Search for the cell housing the specified text and yield its (x, y) center coordinate. 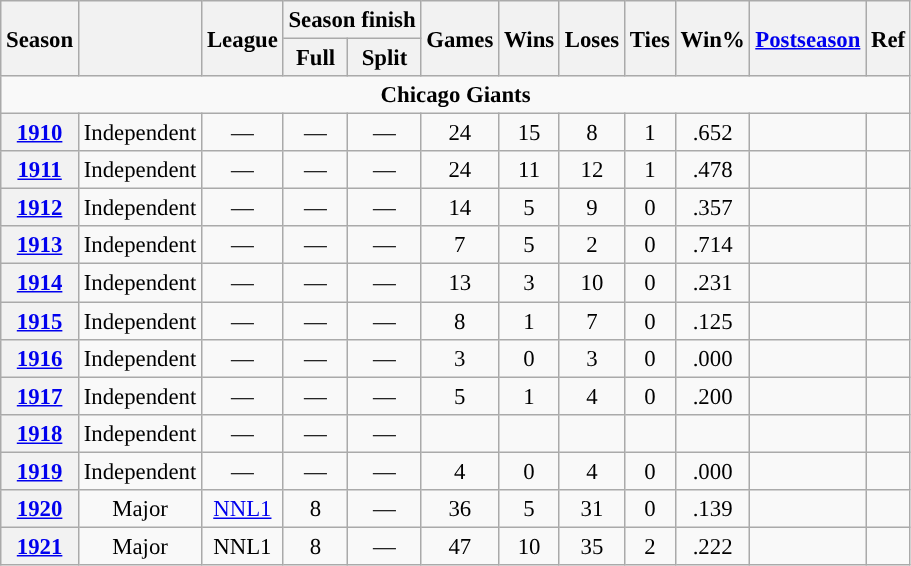
Season (40, 38)
1914 (40, 283)
Full (316, 58)
15 (530, 133)
.652 (712, 133)
1919 (40, 471)
.200 (712, 396)
.714 (712, 245)
1912 (40, 208)
1917 (40, 396)
1915 (40, 321)
.222 (712, 546)
9 (592, 208)
47 (460, 546)
Postseason (808, 38)
1916 (40, 358)
35 (592, 546)
1913 (40, 245)
Ties (650, 38)
.478 (712, 170)
League (242, 38)
.231 (712, 283)
1921 (40, 546)
1910 (40, 133)
31 (592, 509)
Split (384, 58)
1911 (40, 170)
1918 (40, 433)
14 (460, 208)
.357 (712, 208)
Wins (530, 38)
11 (530, 170)
Loses (592, 38)
.125 (712, 321)
36 (460, 509)
Win% (712, 38)
12 (592, 170)
13 (460, 283)
Season finish (352, 20)
.139 (712, 509)
1920 (40, 509)
Ref (888, 38)
Games (460, 38)
Chicago Giants (456, 95)
